Locate the cell with the specified text and output its (x, y) center coordinate. 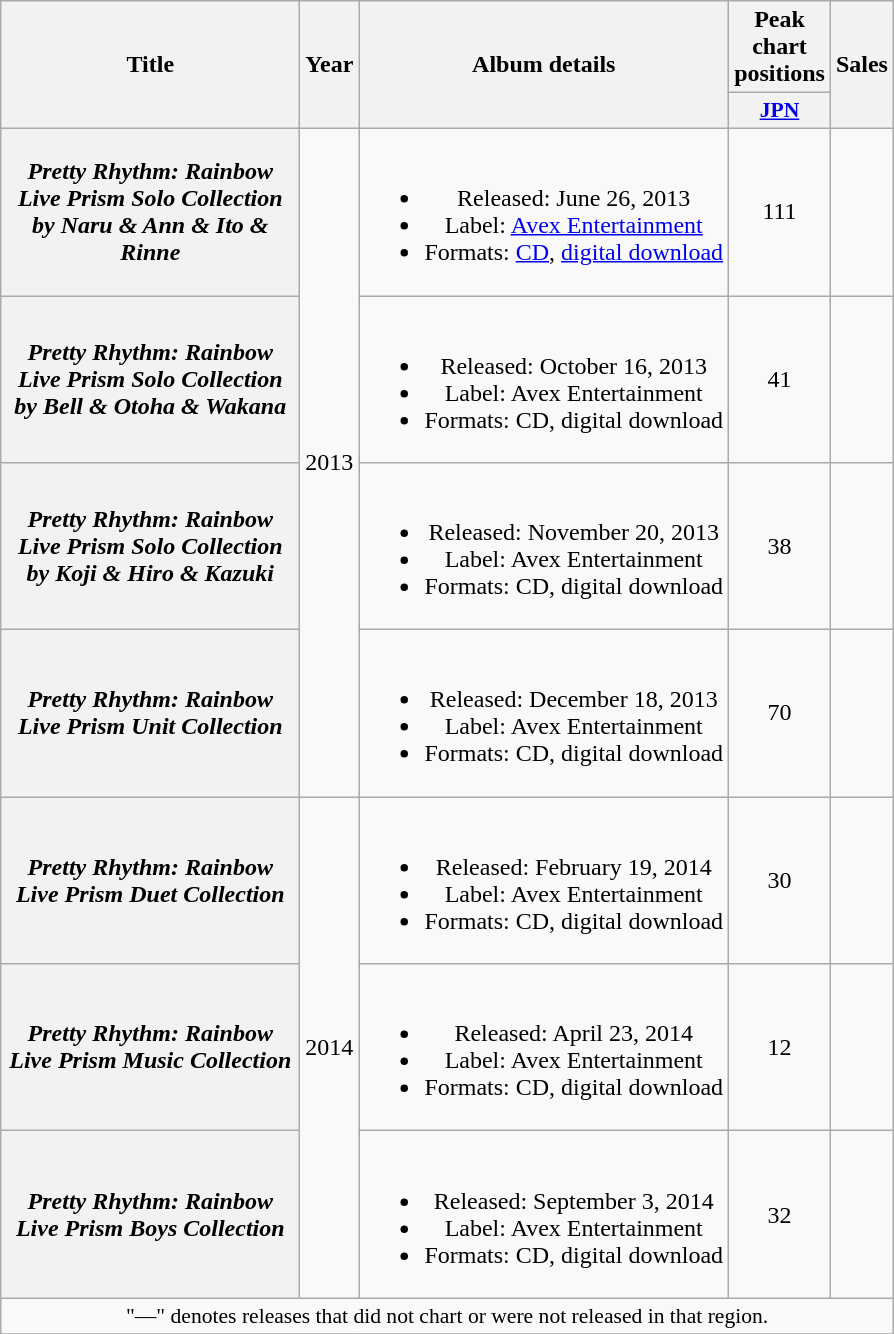
41 (780, 380)
Released: February 19, 2014Label: Avex EntertainmentFormats: CD, digital download (544, 880)
Pretty Rhythm: Rainbow Live Prism Unit Collection (150, 714)
Year (330, 65)
Pretty Rhythm: Rainbow Live Prism Solo Collection by Koji & Hiro & Kazuki (150, 546)
Released: September 3, 2014Label: Avex EntertainmentFormats: CD, digital download (544, 1214)
Pretty Rhythm: Rainbow Live Prism Solo Collection by Bell & Otoha & Wakana (150, 380)
Released: October 16, 2013Label: Avex EntertainmentFormats: CD, digital download (544, 380)
Pretty Rhythm: Rainbow Live Prism Boys Collection (150, 1214)
2013 (330, 462)
Album details (544, 65)
2014 (330, 1048)
Released: April 23, 2014Label: Avex EntertainmentFormats: CD, digital download (544, 1048)
38 (780, 546)
Pretty Rhythm: Rainbow Live Prism Music Collection (150, 1048)
Released: June 26, 2013Label: Avex EntertainmentFormats: CD, digital download (544, 212)
30 (780, 880)
Pretty Rhythm: Rainbow Live Prism Duet Collection (150, 880)
12 (780, 1048)
Released: December 18, 2013Label: Avex EntertainmentFormats: CD, digital download (544, 714)
Title (150, 65)
JPN (780, 111)
Released: November 20, 2013Label: Avex EntertainmentFormats: CD, digital download (544, 546)
70 (780, 714)
Sales (862, 65)
"—" denotes releases that did not chart or were not released in that region. (448, 1316)
Pretty Rhythm: Rainbow Live Prism Solo Collection by Naru & Ann & Ito & Rinne (150, 212)
111 (780, 212)
Peak chart positions (780, 47)
32 (780, 1214)
